Determine the (X, Y) coordinate at the center of the cell enclosing the given text.  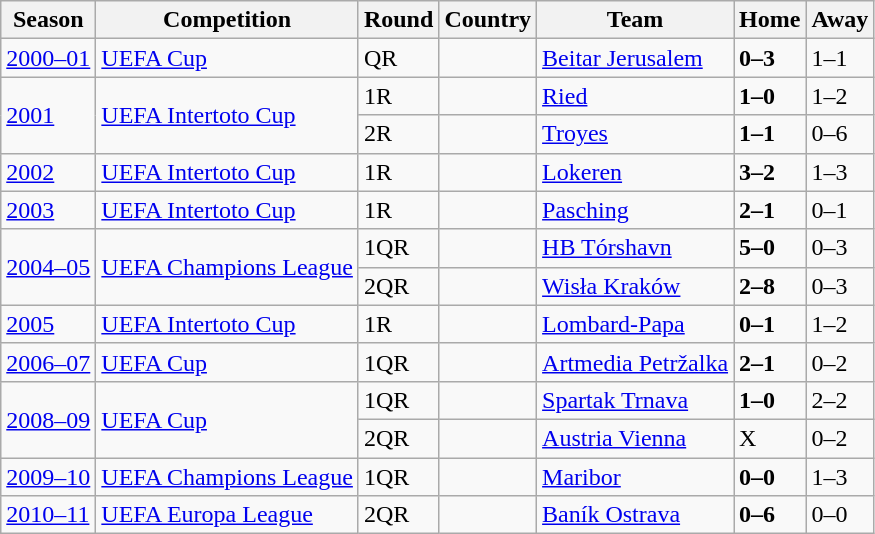
2005 (48, 324)
2–2 (840, 400)
2002 (48, 172)
Austria Vienna (636, 438)
Home (770, 20)
Troyes (636, 134)
UEFA Europa League (228, 515)
Round (398, 20)
Team (636, 20)
2008–09 (48, 419)
HB Tórshavn (636, 248)
2000–01 (48, 58)
Artmedia Petržalka (636, 362)
2003 (48, 210)
Ried (636, 96)
Lombard-Papa (636, 324)
2–8 (770, 286)
Country (488, 20)
Competition (228, 20)
Maribor (636, 477)
2R (398, 134)
2010–11 (48, 515)
3–2 (770, 172)
2009–10 (48, 477)
5–0 (770, 248)
Season (48, 20)
Pasching (636, 210)
2001 (48, 115)
Away (840, 20)
Spartak Trnava (636, 400)
Beitar Jerusalem (636, 58)
2004–05 (48, 267)
Wisła Kraków (636, 286)
Lokeren (636, 172)
Baník Ostrava (636, 515)
QR (398, 58)
X (770, 438)
2006–07 (48, 362)
